Return the (x, y) coordinate for the center point of the cell that contains the specified text.  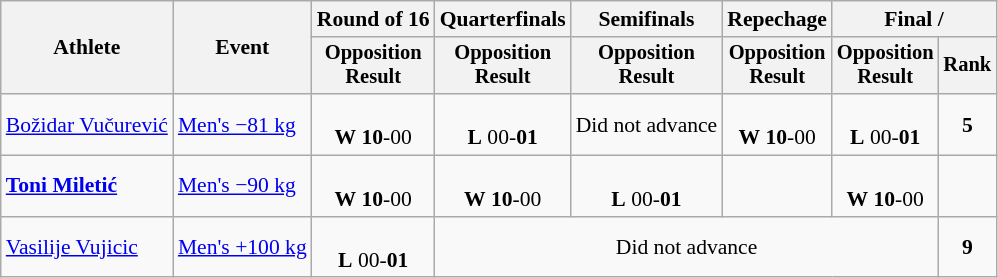
Toni Miletić (87, 186)
Božidar Vučurević (87, 124)
Semifinals (647, 19)
9 (967, 248)
Vasilije Vujicic (87, 248)
Athlete (87, 48)
Men's −90 kg (242, 186)
Men's +100 kg (242, 248)
Round of 16 (374, 19)
Men's −81 kg (242, 124)
Rank (967, 66)
Quarterfinals (503, 19)
Repechage (777, 19)
5 (967, 124)
Final / (914, 19)
Event (242, 48)
